Pinpoint the cell where the given text exists, returning its [X, Y] midpoint coordinate. 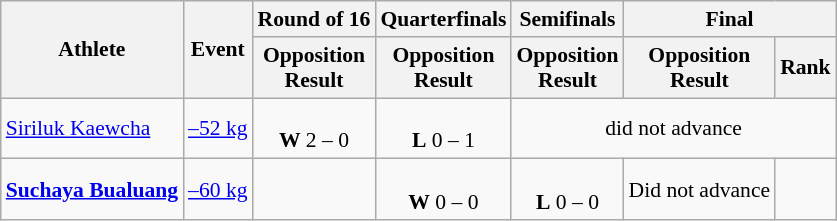
Athlete [92, 50]
Suchaya Bualuang [92, 190]
did not advance [673, 128]
Semifinals [567, 19]
L 0 – 1 [443, 128]
Siriluk Kaewcha [92, 128]
–52 kg [218, 128]
Rank [806, 68]
W 0 – 0 [443, 190]
W 2 – 0 [314, 128]
Quarterfinals [443, 19]
Did not advance [700, 190]
Round of 16 [314, 19]
L 0 – 0 [567, 190]
Event [218, 50]
–60 kg [218, 190]
Final [730, 19]
